Determine the [x, y] coordinate at the center of the cell enclosing the given text.  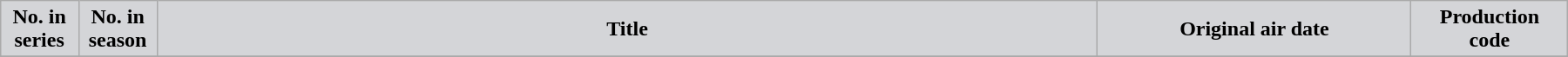
No. inseason [118, 29]
Original air date [1254, 29]
No. inseries [39, 29]
Title [627, 29]
Productioncode [1490, 29]
